Return the (X, Y) coordinate for the center point of the cell that contains the specified text.  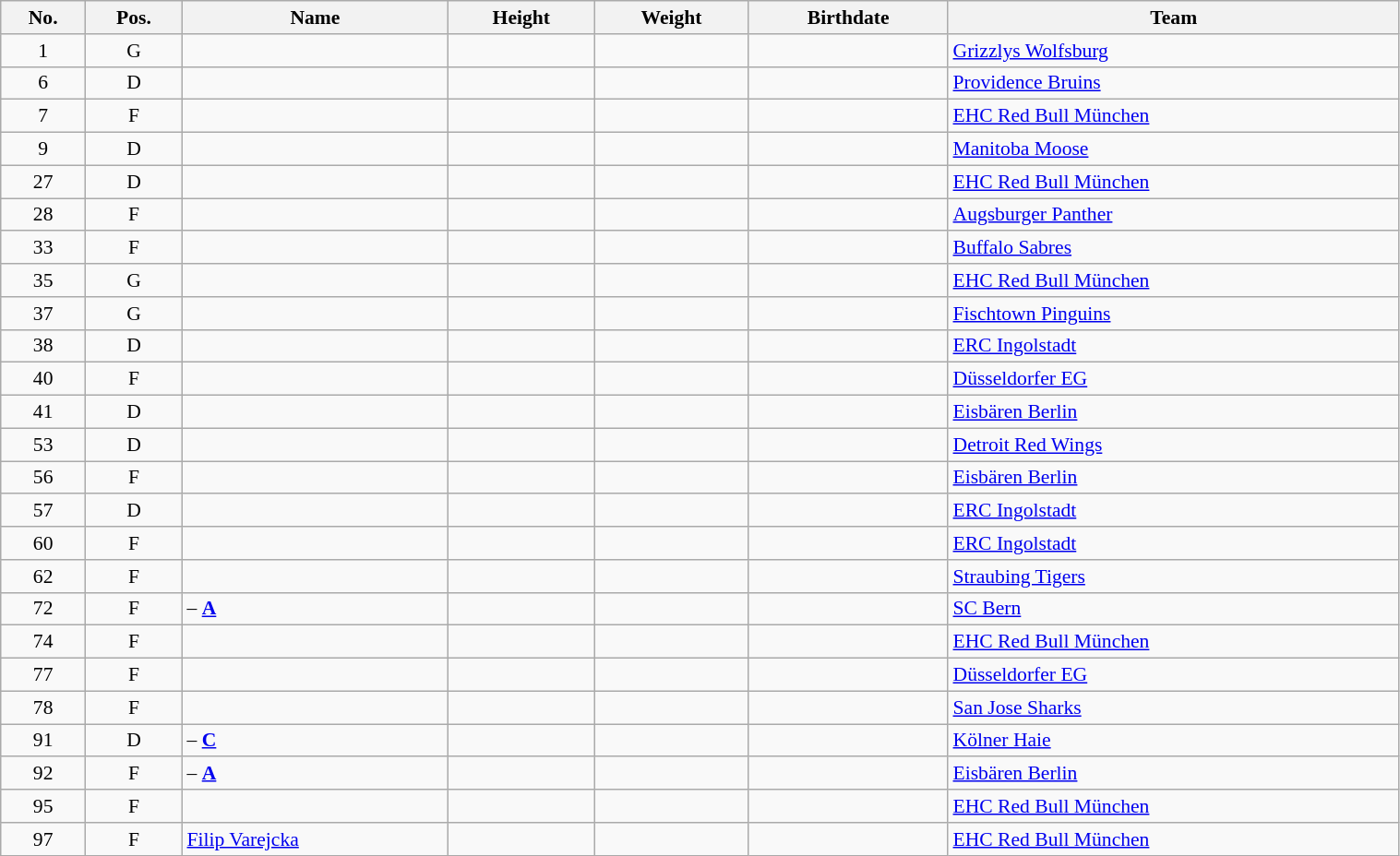
9 (43, 149)
Providence Bruins (1174, 83)
60 (43, 543)
7 (43, 116)
28 (43, 215)
92 (43, 774)
38 (43, 346)
Augsburger Panther (1174, 215)
Detroit Red Wings (1174, 445)
Team (1174, 18)
San Jose Sharks (1174, 707)
57 (43, 511)
Buffalo Sabres (1174, 248)
41 (43, 412)
37 (43, 314)
40 (43, 379)
SC Bern (1174, 609)
77 (43, 675)
– C (315, 741)
Pos. (135, 18)
95 (43, 806)
No. (43, 18)
Height (521, 18)
Filip Varejcka (315, 839)
Name (315, 18)
27 (43, 182)
1 (43, 51)
53 (43, 445)
62 (43, 577)
72 (43, 609)
Manitoba Moose (1174, 149)
91 (43, 741)
Fischtown Pinguins (1174, 314)
74 (43, 642)
Birthdate (849, 18)
Weight (672, 18)
Grizzlys Wolfsburg (1174, 51)
Straubing Tigers (1174, 577)
97 (43, 839)
33 (43, 248)
Kölner Haie (1174, 741)
78 (43, 707)
35 (43, 280)
56 (43, 478)
6 (43, 83)
